For the text-containing cell, return its midpoint in (x, y) coordinate format. 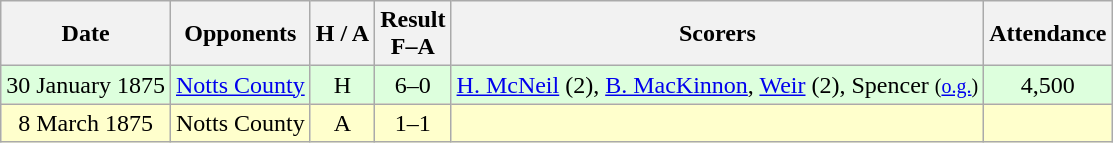
8 March 1875 (86, 123)
6–0 (413, 85)
H. McNeil (2), B. MacKinnon, Weir (2), Spencer (o.g.) (718, 85)
30 January 1875 (86, 85)
A (342, 123)
Scorers (718, 34)
Opponents (240, 34)
ResultF–A (413, 34)
H (342, 85)
1–1 (413, 123)
H / A (342, 34)
Attendance (1048, 34)
Date (86, 34)
4,500 (1048, 85)
